Locate the cell with the specified text and output its [X, Y] center coordinate. 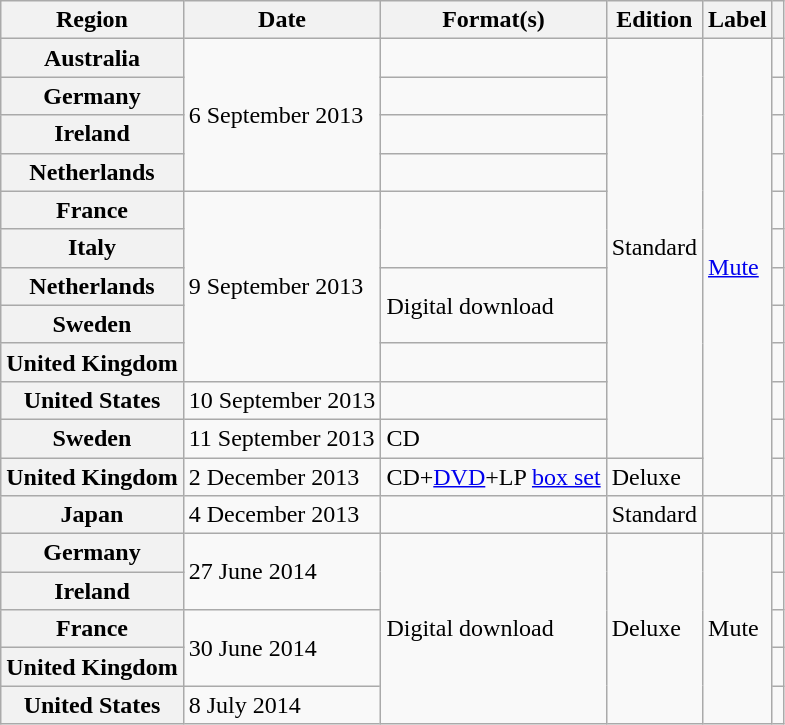
4 December 2013 [282, 515]
Edition [654, 20]
Italy [92, 248]
Australia [92, 58]
CD+DVD+LP box set [494, 477]
10 September 2013 [282, 400]
Format(s) [494, 20]
8 July 2014 [282, 705]
9 September 2013 [282, 286]
2 December 2013 [282, 477]
6 September 2013 [282, 115]
Date [282, 20]
30 June 2014 [282, 648]
Region [92, 20]
CD [494, 438]
Japan [92, 515]
27 June 2014 [282, 572]
Label [738, 20]
11 September 2013 [282, 438]
